Pinpoint the cell where the given text exists, returning its (x, y) midpoint coordinate. 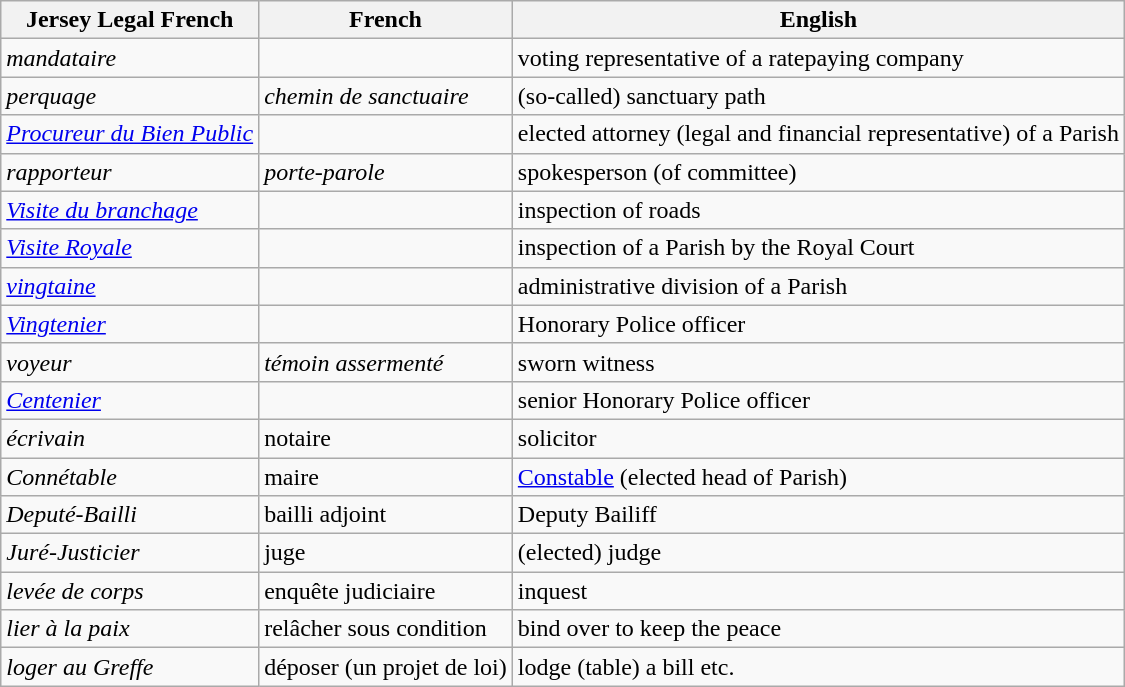
vingtaine (130, 286)
Visite du branchage (130, 210)
inspection of a Parish by the Royal Court (818, 248)
senior Honorary Police officer (818, 400)
(so-called) sanctuary path (818, 96)
écrivain (130, 438)
Procureur du Bien Public (130, 134)
Deputy Bailiff (818, 515)
Centenier (130, 400)
enquête judiciaire (386, 591)
chemin de sanctuaire (386, 96)
Visite Royale (130, 248)
notaire (386, 438)
inquest (818, 591)
mandataire (130, 58)
relâcher sous condition (386, 629)
maire (386, 477)
porte-parole (386, 172)
Jersey Legal French (130, 20)
Honorary Police officer (818, 324)
témoin assermenté (386, 362)
Constable (elected head of Parish) (818, 477)
bind over to keep the peace (818, 629)
lodge (table) a bill etc. (818, 667)
sworn witness (818, 362)
elected attorney (legal and financial representative) of a Parish (818, 134)
voting representative of a ratepaying company (818, 58)
rapporteur (130, 172)
Deputé-Bailli (130, 515)
solicitor (818, 438)
Connétable (130, 477)
Vingtenier (130, 324)
levée de corps (130, 591)
lier à la paix (130, 629)
bailli adjoint (386, 515)
spokesperson (of committee) (818, 172)
French (386, 20)
English (818, 20)
(elected) judge (818, 553)
inspection of roads (818, 210)
Juré-Justicier (130, 553)
administrative division of a Parish (818, 286)
voyeur (130, 362)
perquage (130, 96)
juge (386, 553)
loger au Greffe (130, 667)
déposer (un projet de loi) (386, 667)
